Locate the cell with the specified text and output its [X, Y] center coordinate. 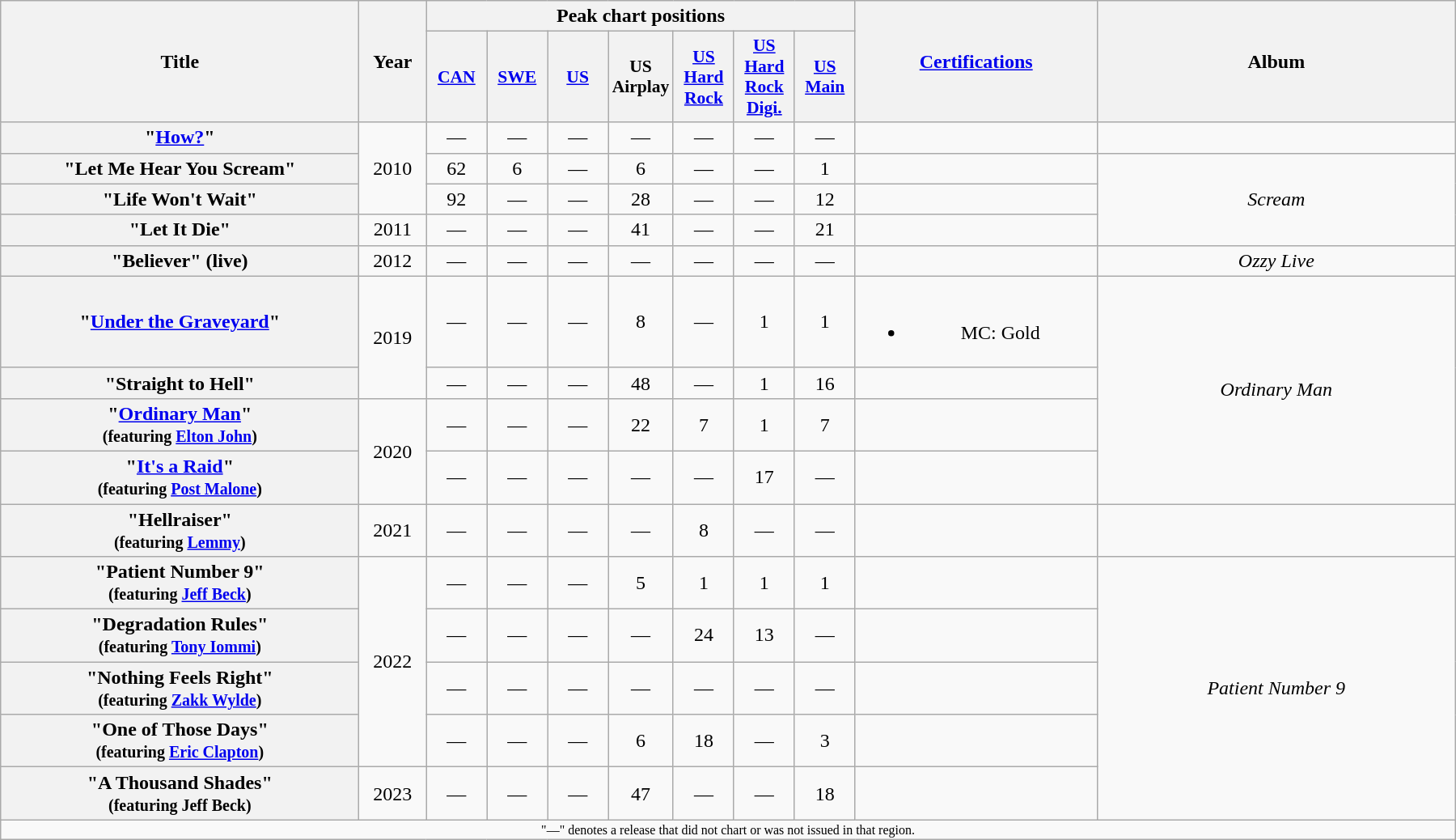
12 [825, 199]
"One of Those Days"(featuring Eric Clapton) [180, 741]
US [578, 77]
"Life Won't Wait" [180, 199]
"Ordinary Man"(featuring Elton John) [180, 424]
Year [393, 62]
3 [825, 741]
SWE [518, 77]
CAN [456, 77]
Ordinary Man [1276, 390]
Patient Number 9 [1276, 688]
"Degradation Rules"(featuring Tony Iommi) [180, 636]
"Patient Number 9"(featuring Jeff Beck) [180, 583]
17 [764, 477]
5 [641, 583]
"A Thousand Shades"(featuring Jeff Beck) [180, 793]
"Let It Die" [180, 230]
24 [704, 636]
Scream [1276, 199]
2023 [393, 793]
Ozzy Live [1276, 261]
28 [641, 199]
41 [641, 230]
2012 [393, 261]
21 [825, 230]
16 [825, 383]
"Under the Graveyard" [180, 322]
"Straight to Hell" [180, 383]
Title [180, 62]
2010 [393, 168]
"Nothing Feels Right"(featuring Zakk Wylde) [180, 688]
"—" denotes a release that did not chart or was not issued in that region. [728, 829]
USMain [825, 77]
MC: Gold [976, 322]
Peak chart positions [641, 16]
2022 [393, 662]
US Airplay [641, 77]
62 [456, 168]
Album [1276, 62]
USHard Rock Digi. [764, 77]
22 [641, 424]
2011 [393, 230]
47 [641, 793]
"How?" [180, 138]
2021 [393, 529]
13 [764, 636]
"Believer" (live) [180, 261]
2020 [393, 451]
2019 [393, 337]
"Hellraiser"(featuring Lemmy) [180, 529]
Certifications [976, 62]
48 [641, 383]
USHard Rock [704, 77]
92 [456, 199]
"Let Me Hear You Scream" [180, 168]
"It's a Raid"(featuring Post Malone) [180, 477]
